Return the [x, y] coordinate for the center point of the cell that contains the specified text.  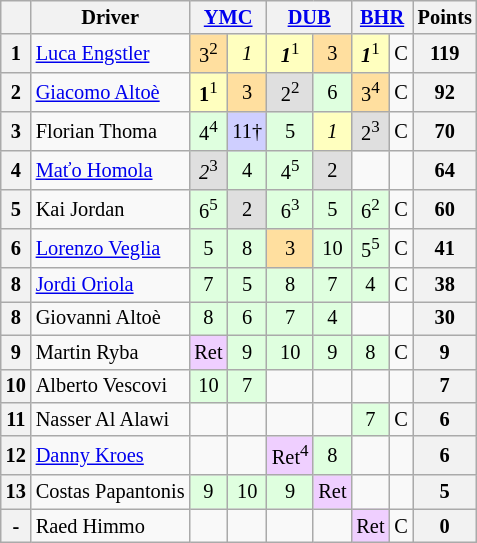
- [16, 526]
22 [290, 92]
Lorenzo Veglia [110, 248]
41 [445, 248]
92 [445, 92]
Costas Papantonis [110, 492]
60 [445, 210]
Ret4 [290, 456]
Kai Jordan [110, 210]
0 [445, 526]
70 [445, 132]
64 [445, 170]
11† [246, 132]
Luca Engstler [110, 54]
32 [208, 54]
30 [445, 318]
65 [208, 210]
Maťo Homola [110, 170]
Nasser Al Alawi [110, 419]
Martin Ryba [110, 352]
Raed Himmo [110, 526]
Giacomo Altoè [110, 92]
Giovanni Altoè [110, 318]
DUB [309, 17]
Jordi Oriola [110, 285]
44 [208, 132]
62 [370, 210]
12 [16, 456]
38 [445, 285]
63 [290, 210]
YMC [228, 17]
45 [290, 170]
13 [16, 492]
Driver [110, 17]
55 [370, 248]
119 [445, 54]
Danny Kroes [110, 456]
Florian Thoma [110, 132]
34 [370, 92]
Alberto Vescovi [110, 386]
BHR [382, 17]
Points [445, 17]
